Capture the cell that displays the provided text and extract its [x, y] central coordinate. 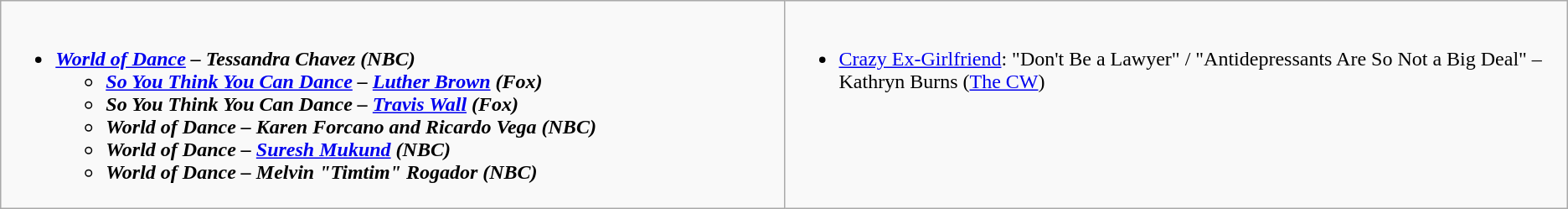
Crazy Ex-Girlfriend: "Don't Be a Lawyer" / "Antidepressants Are So Not a Big Deal" – Kathryn Burns (The CW) [1176, 105]
